Return the (X, Y) coordinate for the center point of the cell that contains the specified text.  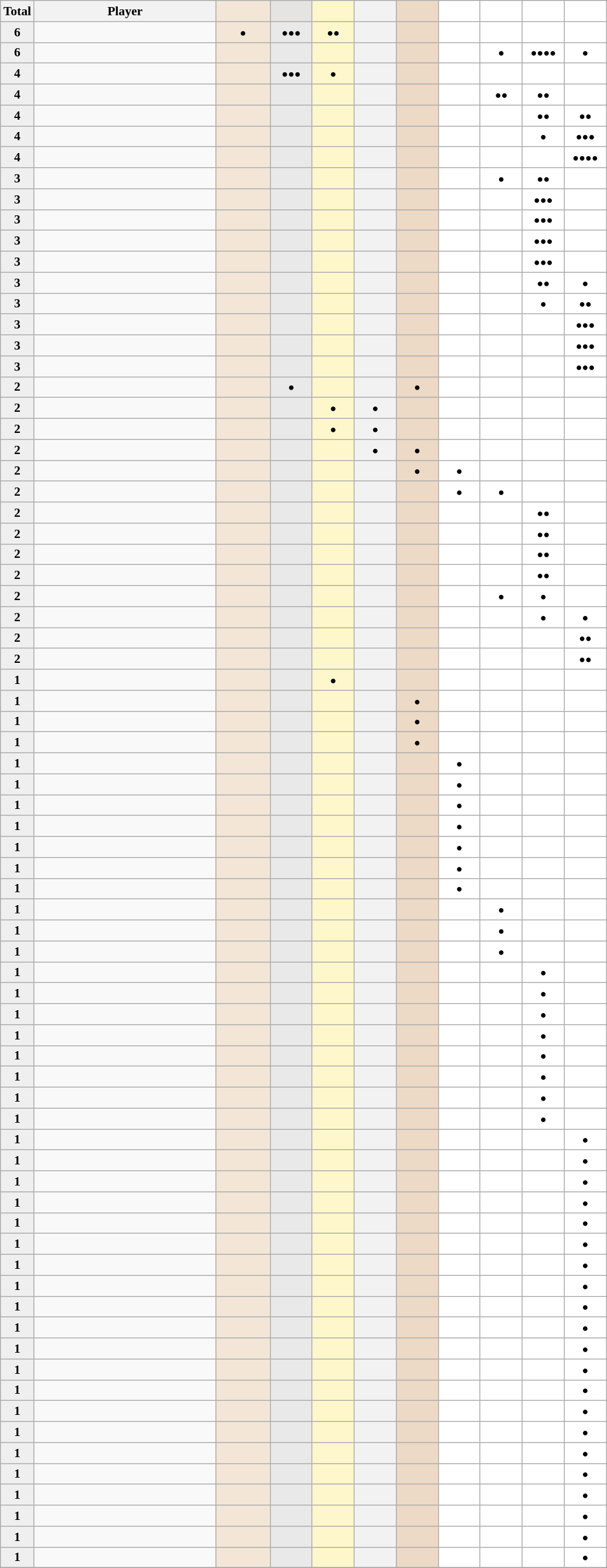
Player (125, 11)
Total (18, 11)
